Extract the [X, Y] coordinate from the center of the cell holding the provided text.  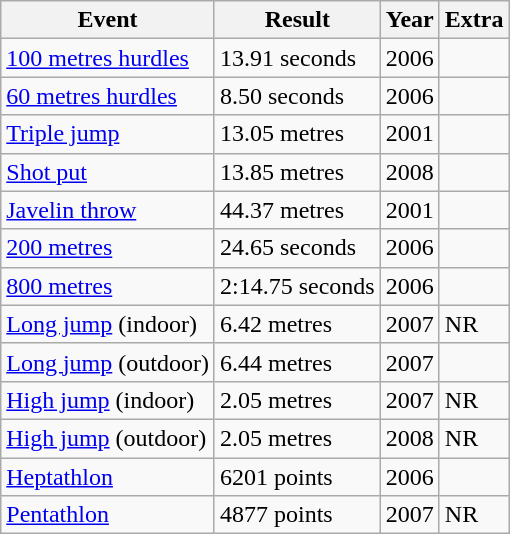
Long jump (indoor) [108, 324]
High jump (outdoor) [108, 438]
Heptathlon [108, 477]
8.50 seconds [297, 96]
Extra [474, 20]
6.42 metres [297, 324]
800 metres [108, 286]
13.91 seconds [297, 58]
13.05 metres [297, 134]
100 metres hurdles [108, 58]
Pentathlon [108, 515]
Shot put [108, 172]
2:14.75 seconds [297, 286]
60 metres hurdles [108, 96]
Javelin throw [108, 210]
Triple jump [108, 134]
6201 points [297, 477]
4877 points [297, 515]
200 metres [108, 248]
Year [410, 20]
6.44 metres [297, 362]
Long jump (outdoor) [108, 362]
44.37 metres [297, 210]
24.65 seconds [297, 248]
Event [108, 20]
Result [297, 20]
High jump (indoor) [108, 400]
13.85 metres [297, 172]
